Return [x, y] of the center of cell containing provided text 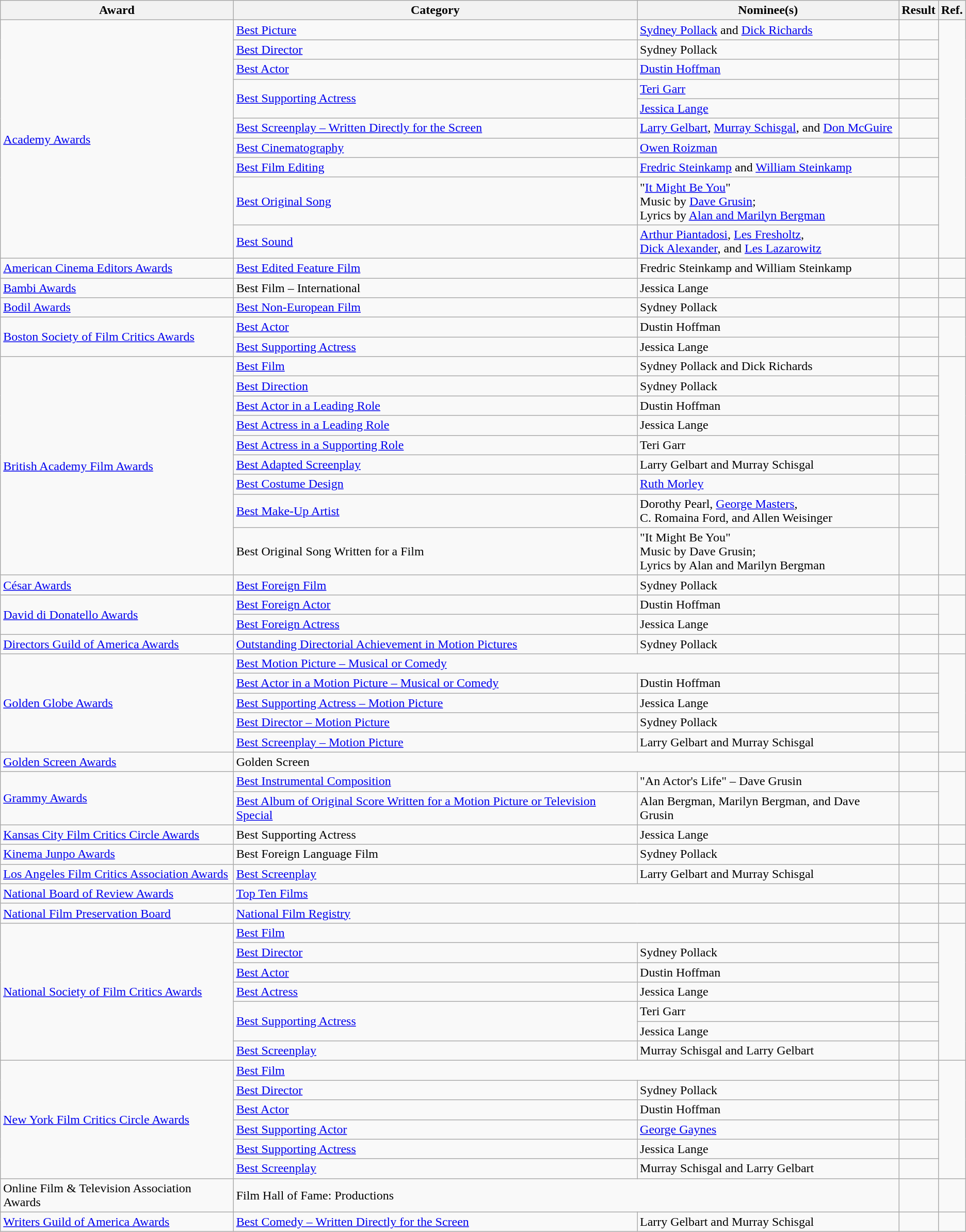
Best Motion Picture – Musical or Comedy [566, 664]
Best Album of Original Score Written for a Motion Picture or Television Special [435, 808]
Best Original Song Written for a Film [435, 551]
Grammy Awards [117, 798]
National Film Registry [566, 913]
Best Edited Feature Film [435, 268]
Boston Society of Film Critics Awards [117, 337]
Writers Guild of America Awards [117, 1222]
American Cinema Editors Awards [117, 268]
National Film Preservation Board [117, 913]
National Society of Film Critics Awards [117, 991]
New York Film Critics Circle Awards [117, 1119]
César Awards [117, 585]
Outstanding Directorial Achievement in Motion Pictures [435, 644]
Best Original Song [435, 201]
Academy Awards [117, 139]
Best Foreign Actor [435, 604]
Best Foreign Film [435, 585]
Best Film Editing [435, 167]
Bodil Awards [117, 308]
Best Actress [435, 992]
Arthur Piantadosi, Les Fresholtz, Dick Alexander, and Les Lazarowitz [768, 242]
Best Direction [435, 386]
Award [117, 10]
Ruth Morley [768, 484]
Best Screenplay – Written Directly for the Screen [435, 128]
Best Supporting Actor [435, 1129]
Nominee(s) [768, 10]
Best Adapted Screenplay [435, 465]
Best Foreign Language Film [435, 854]
Result [919, 10]
Los Angeles Film Critics Association Awards [117, 874]
Best Cinematography [435, 148]
National Board of Review Awards [117, 893]
Best Screenplay – Motion Picture [435, 742]
Bambi Awards [117, 287]
Best Make-Up Artist [435, 511]
Owen Roizman [768, 148]
Top Ten Films [566, 893]
Alan Bergman, Marilyn Bergman, and Dave Grusin [768, 808]
Best Actress in a Supporting Role [435, 445]
Online Film & Television Association Awards [117, 1195]
"An Actor's Life" – Dave Grusin [768, 781]
Kansas City Film Critics Circle Awards [117, 835]
Best Film – International [435, 287]
Dorothy Pearl, George Masters, C. Romaina Ford, and Allen Weisinger [768, 511]
Golden Globe Awards [117, 703]
Best Foreign Actress [435, 624]
Golden Screen Awards [117, 762]
Best Actress in a Leading Role [435, 425]
Category [435, 10]
Best Comedy – Written Directly for the Screen [435, 1222]
Best Non-European Film [435, 308]
British Academy Film Awards [117, 466]
Directors Guild of America Awards [117, 644]
Golden Screen [566, 762]
Best Costume Design [435, 484]
Best Instrumental Composition [435, 781]
David di Donatello Awards [117, 614]
George Gaynes [768, 1129]
Larry Gelbart, Murray Schisgal, and Don McGuire [768, 128]
Best Picture [435, 30]
Film Hall of Fame: Productions [566, 1195]
Best Supporting Actress – Motion Picture [435, 703]
Best Actor in a Motion Picture – Musical or Comedy [435, 683]
Best Actor in a Leading Role [435, 406]
Kinema Junpo Awards [117, 854]
Best Director – Motion Picture [435, 723]
Best Sound [435, 242]
Ref. [952, 10]
